Determine the (x, y) coordinate at the center of the cell enclosing the given text.  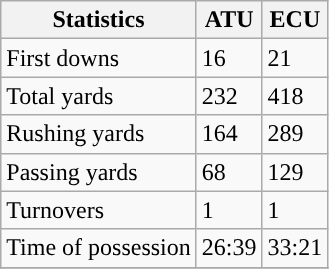
21 (295, 58)
418 (295, 96)
Total yards (99, 96)
164 (229, 134)
First downs (99, 58)
129 (295, 172)
232 (229, 96)
33:21 (295, 248)
Time of possession (99, 248)
Rushing yards (99, 134)
16 (229, 58)
Statistics (99, 20)
68 (229, 172)
ECU (295, 20)
26:39 (229, 248)
Passing yards (99, 172)
289 (295, 134)
Turnovers (99, 210)
ATU (229, 20)
